Capture the cell that displays the provided text and extract its [x, y] central coordinate. 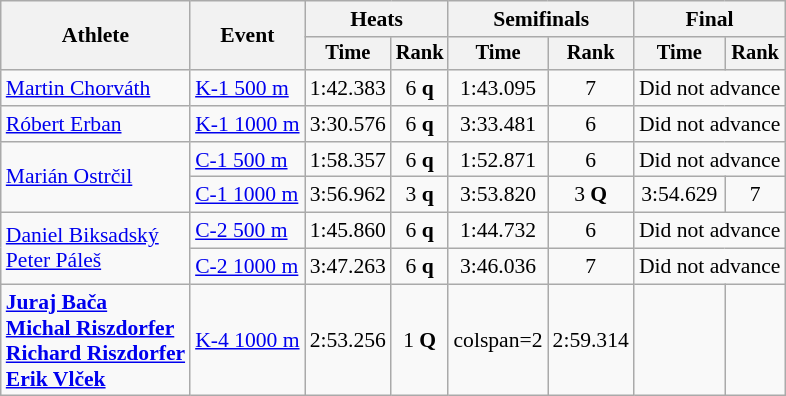
3:30.576 [348, 124]
3:56.962 [348, 195]
1:44.732 [498, 231]
3 Q [591, 195]
C-2 1000 m [247, 267]
colspan=2 [498, 340]
3:33.481 [498, 124]
3:47.263 [348, 267]
Event [247, 36]
1:42.383 [348, 88]
1:58.357 [348, 160]
Athlete [96, 36]
C-1 1000 m [247, 195]
K-1 1000 m [247, 124]
2:53.256 [348, 340]
Semifinals [540, 19]
3 q [420, 195]
3:46.036 [498, 267]
1:45.860 [348, 231]
K-4 1000 m [247, 340]
Daniel BiksadskýPeter Páleš [96, 248]
1:43.095 [498, 88]
1 Q [420, 340]
Marián Ostrčil [96, 178]
1:52.871 [498, 160]
Martin Chorváth [96, 88]
C-1 500 m [247, 160]
Juraj BačaMichal RiszdorferRichard RiszdorferErik Vlček [96, 340]
3:53.820 [498, 195]
K-1 500 m [247, 88]
Róbert Erban [96, 124]
Heats [377, 19]
3:54.629 [680, 195]
C-2 500 m [247, 231]
2:59.314 [591, 340]
Final [710, 19]
